Extract the [x, y] coordinate from the center of the cell holding the provided text.  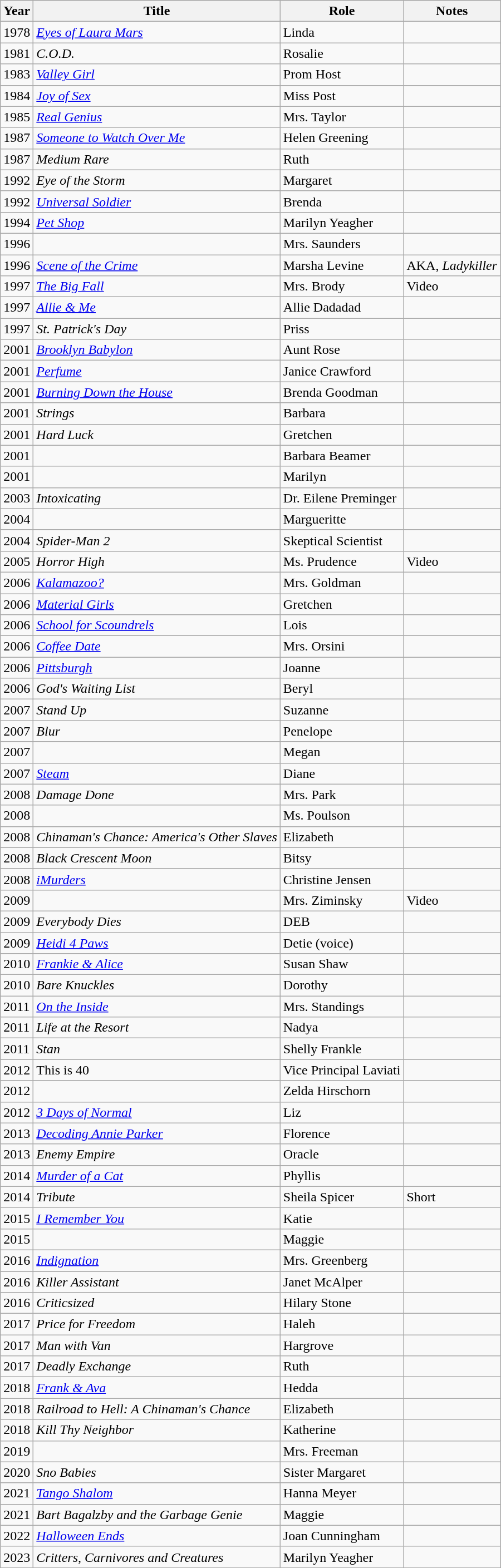
The Big Fall [157, 287]
Halloween Ends [157, 1536]
I Remember You [157, 1218]
Damage Done [157, 795]
Strings [157, 413]
Marsha Levine [342, 265]
Mrs. Freeman [342, 1451]
Hargrove [342, 1345]
Bitsy [342, 858]
Prom Host [342, 75]
Frankie & Alice [157, 964]
Ms. Poulson [342, 816]
Hedda [342, 1388]
2020 [17, 1472]
Janet McAlper [342, 1281]
Phyllis [342, 1176]
Janice Crawford [342, 371]
Priss [342, 329]
Barbara Beamer [342, 456]
Marilyn [342, 477]
Lois [342, 625]
Eyes of Laura Mars [157, 32]
Title [157, 11]
On the Inside [157, 1007]
Everybody Dies [157, 921]
Sister Margaret [342, 1472]
Vice Principal Laviati [342, 1070]
DEB [342, 921]
Year [17, 11]
Enemy Empire [157, 1155]
Mrs. Park [342, 795]
School for Scoundrels [157, 625]
Penelope [342, 731]
3 Days of Normal [157, 1112]
Ms. Prudence [342, 561]
Chinaman's Chance: America's Other Slaves [157, 837]
Someone to Watch Over Me [157, 138]
Christine Jensen [342, 879]
Hard Luck [157, 435]
Blur [157, 731]
Bart Bagalzby and the Garbage Genie [157, 1515]
Man with Van [157, 1345]
Linda [342, 32]
Hanna Meyer [342, 1493]
Zelda Hirschorn [342, 1091]
Horror High [157, 561]
Coffee Date [157, 647]
Valley Girl [157, 75]
Suzanne [342, 710]
Nadya [342, 1028]
2019 [17, 1451]
2022 [17, 1536]
Katie [342, 1218]
Hilary Stone [342, 1303]
Mrs. Saunders [342, 244]
Kalamazoo? [157, 583]
Indignation [157, 1260]
Mrs. Greenberg [342, 1260]
This is 40 [157, 1070]
Miss Post [342, 96]
Dorothy [342, 985]
2023 [17, 1557]
Mrs. Orsini [342, 647]
C.O.D. [157, 53]
Florence [342, 1133]
Megan [342, 752]
Scene of the Crime [157, 265]
Beryl [342, 689]
Eye of the Storm [157, 180]
Frank & Ava [157, 1388]
Stan [157, 1049]
Decoding Annie Parker [157, 1133]
Helen Greening [342, 138]
Haleh [342, 1324]
Notes [452, 11]
Mrs. Ziminsky [342, 900]
Joan Cunningham [342, 1536]
1981 [17, 53]
Joanne [342, 668]
Steam [157, 773]
1978 [17, 32]
Mrs. Taylor [342, 117]
Mrs. Goldman [342, 583]
Universal Soldier [157, 201]
Short [452, 1197]
God's Waiting List [157, 689]
Margueritte [342, 519]
Liz [342, 1112]
Black Crescent Moon [157, 858]
Barbara [342, 413]
Deadly Exchange [157, 1367]
Mrs. Standings [342, 1007]
Real Genius [157, 117]
Skeptical Scientist [342, 540]
Tango Shalom [157, 1493]
Dr. Eilene Preminger [342, 498]
Brenda [342, 201]
Criticsized [157, 1303]
AKA, Ladykiller [452, 265]
1984 [17, 96]
Tribute [157, 1197]
Medium Rare [157, 159]
Margaret [342, 180]
Diane [342, 773]
Murder of a Cat [157, 1176]
1983 [17, 75]
Material Girls [157, 604]
Detie (voice) [342, 943]
Burning Down the House [157, 392]
Life at the Resort [157, 1028]
Bare Knuckles [157, 985]
2005 [17, 561]
Rosalie [342, 53]
Role [342, 11]
Sheila Spicer [342, 1197]
Pittsburgh [157, 668]
Allie & Me [157, 308]
Railroad to Hell: A Chinaman's Chance [157, 1409]
Intoxicating [157, 498]
Shelly Frankle [342, 1049]
Mrs. Brody [342, 287]
Critters, Carnivores and Creatures [157, 1557]
Spider-Man 2 [157, 540]
Allie Dadadad [342, 308]
1985 [17, 117]
Perfume [157, 371]
Brooklyn Babylon [157, 350]
Price for Freedom [157, 1324]
1994 [17, 223]
Heidi 4 Paws [157, 943]
iMurders [157, 879]
Stand Up [157, 710]
Kill Thy Neighbor [157, 1430]
Katherine [342, 1430]
Killer Assistant [157, 1281]
St. Patrick's Day [157, 329]
2003 [17, 498]
Joy of Sex [157, 96]
Sno Babies [157, 1472]
Brenda Goodman [342, 392]
Aunt Rose [342, 350]
Oracle [342, 1155]
Susan Shaw [342, 964]
Pet Shop [157, 223]
